Scan for the cell matching the given text and deliver its [x, y] coordinate at center. 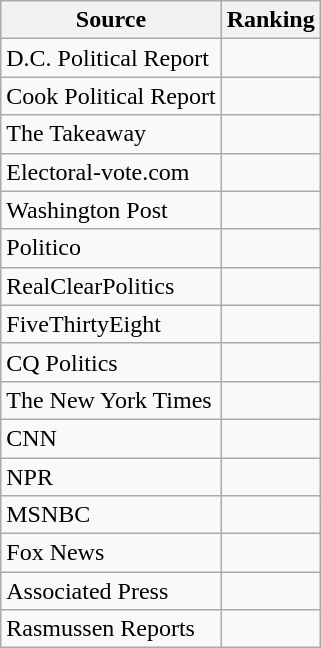
The New York Times [111, 400]
The Takeaway [111, 134]
RealClearPolitics [111, 286]
Fox News [111, 553]
Source [111, 20]
Politico [111, 248]
MSNBC [111, 515]
Rasmussen Reports [111, 629]
D.C. Political Report [111, 58]
CNN [111, 438]
Washington Post [111, 210]
NPR [111, 477]
Electoral-vote.com [111, 172]
FiveThirtyEight [111, 324]
Ranking [270, 20]
CQ Politics [111, 362]
Cook Political Report [111, 96]
Associated Press [111, 591]
